Scan for the cell matching the given text and deliver its (x, y) coordinate at center. 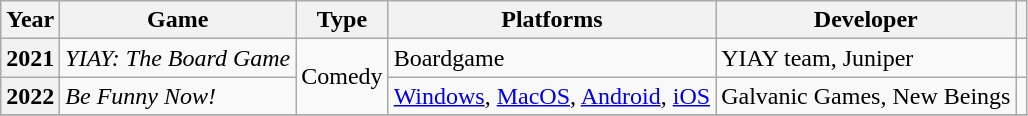
Galvanic Games, New Beings (866, 96)
YIAY: The Board Game (178, 58)
Game (178, 20)
2021 (30, 58)
Comedy (342, 77)
Windows, MacOS, Android, iOS (552, 96)
Year (30, 20)
2022 (30, 96)
Platforms (552, 20)
YIAY team, Juniper (866, 58)
Type (342, 20)
Be Funny Now! (178, 96)
Developer (866, 20)
Boardgame (552, 58)
